Locate the cell with the specified text and output its (x, y) center coordinate. 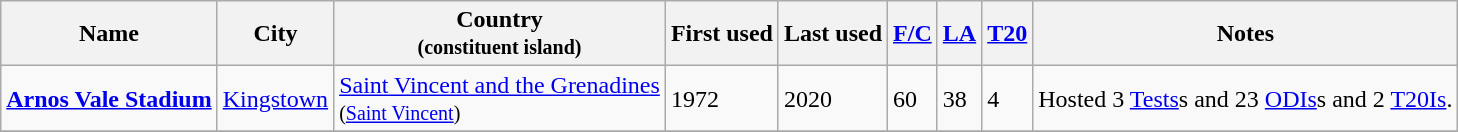
City (275, 34)
Arnos Vale Stadium (109, 98)
Name (109, 34)
Last used (832, 34)
2020 (832, 98)
F/C (913, 34)
Hosted 3 Testss and 23 ODIss and 2 T20Is. (1246, 98)
T20 (1008, 34)
First used (722, 34)
38 (959, 98)
Kingstown (275, 98)
LA (959, 34)
4 (1008, 98)
60 (913, 98)
Notes (1246, 34)
1972 (722, 98)
Saint Vincent and the Grenadines(Saint Vincent) (500, 98)
Country(constituent island) (500, 34)
